Identify which cell holds the provided text, then report its (x, y) central coordinate. 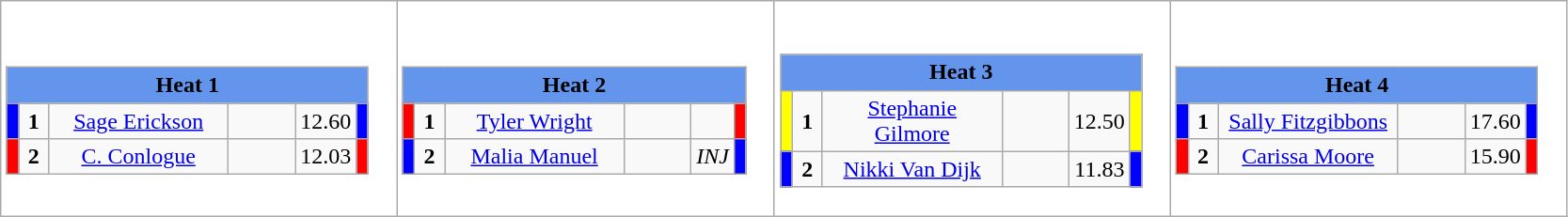
Stephanie Gilmore (912, 120)
Heat 1 (187, 85)
Malia Manuel (534, 157)
Heat 2 (574, 85)
Carissa Moore (1307, 157)
Tyler Wright (534, 121)
12.60 (325, 121)
Heat 3 (961, 72)
11.83 (1099, 169)
15.90 (1496, 157)
C. Conlogue (139, 157)
Sally Fitzgibbons (1307, 121)
12.03 (325, 157)
12.50 (1099, 120)
Heat 3 1 Stephanie Gilmore 12.50 2 Nikki Van Dijk 11.83 (973, 109)
Heat 2 1 Tyler Wright 2 Malia Manuel INJ (586, 109)
Heat 1 1 Sage Erickson 12.60 2 C. Conlogue 12.03 (199, 109)
INJ (713, 157)
Sage Erickson (139, 121)
Heat 4 (1357, 85)
Heat 4 1 Sally Fitzgibbons 17.60 2 Carissa Moore 15.90 (1368, 109)
17.60 (1496, 121)
Nikki Van Dijk (912, 169)
